Output the [X, Y] coordinate of the center of the cell containing the given text.  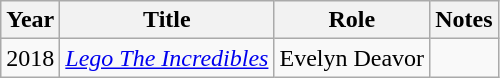
Lego The Incredibles [167, 58]
Title [167, 20]
2018 [30, 58]
Notes [464, 20]
Role [352, 20]
Evelyn Deavor [352, 58]
Year [30, 20]
